Provide the (x, y) coordinate of the cell's center where the given text is located.  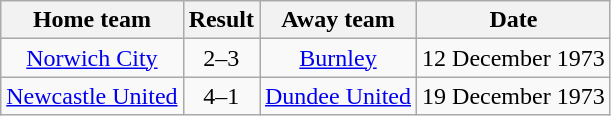
Norwich City (92, 58)
Away team (338, 20)
2–3 (221, 58)
Result (221, 20)
Date (514, 20)
Burnley (338, 58)
4–1 (221, 96)
Newcastle United (92, 96)
Dundee United (338, 96)
Home team (92, 20)
12 December 1973 (514, 58)
19 December 1973 (514, 96)
